Provide the [X, Y] coordinate of the cell's center where the given text is located.  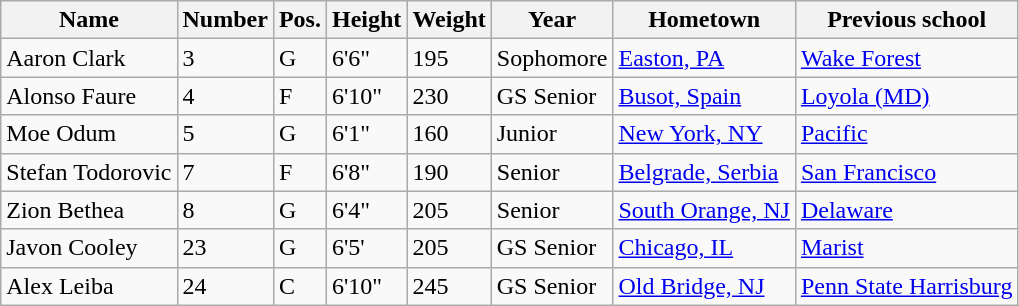
Javon Cooley [89, 248]
5 [225, 134]
New York, NY [704, 134]
6'1" [366, 134]
4 [225, 96]
Hometown [704, 20]
Junior [552, 134]
190 [449, 172]
Wake Forest [906, 58]
Zion Bethea [89, 210]
230 [449, 96]
Name [89, 20]
Weight [449, 20]
San Francisco [906, 172]
Sophomore [552, 58]
6'6" [366, 58]
Penn State Harrisburg [906, 286]
Number [225, 20]
Previous school [906, 20]
23 [225, 248]
Alonso Faure [89, 96]
Pacific [906, 134]
Old Bridge, NJ [704, 286]
160 [449, 134]
Busot, Spain [704, 96]
Belgrade, Serbia [704, 172]
Chicago, IL [704, 248]
C [300, 286]
Aaron Clark [89, 58]
Marist [906, 248]
Moe Odum [89, 134]
Delaware [906, 210]
Height [366, 20]
195 [449, 58]
South Orange, NJ [704, 210]
Easton, PA [704, 58]
24 [225, 286]
Alex Leiba [89, 286]
Year [552, 20]
3 [225, 58]
6'5' [366, 248]
Loyola (MD) [906, 96]
Pos. [300, 20]
Stefan Todorovic [89, 172]
245 [449, 286]
6'8" [366, 172]
7 [225, 172]
8 [225, 210]
6'4" [366, 210]
